Determine the [x, y] coordinate at the center of the cell enclosing the given text.  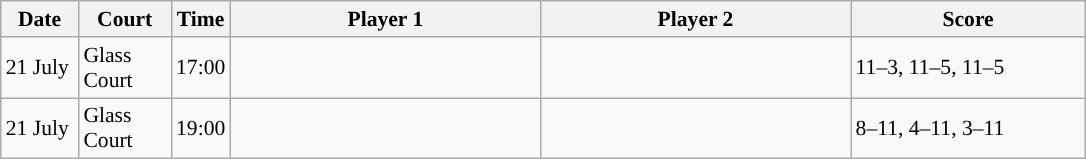
Score [968, 19]
19:00 [200, 128]
Player 1 [385, 19]
Player 2 [695, 19]
11–3, 11–5, 11–5 [968, 68]
17:00 [200, 68]
Date [40, 19]
8–11, 4–11, 3–11 [968, 128]
Court [124, 19]
Time [200, 19]
